From the cell containing the given text, extract its center point as (x, y) coordinate. 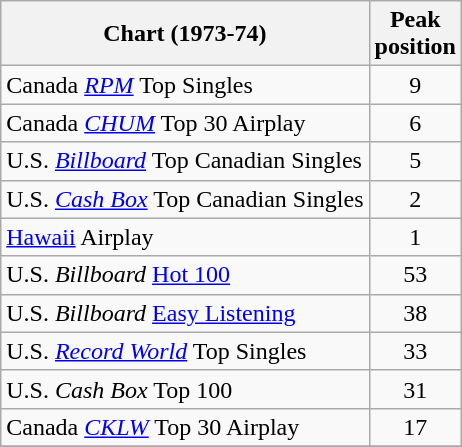
53 (415, 275)
6 (415, 123)
38 (415, 313)
U.S. Billboard Hot 100 (185, 275)
Chart (1973-74) (185, 34)
U.S. Billboard Easy Listening (185, 313)
31 (415, 389)
Canada RPM Top Singles (185, 85)
33 (415, 351)
U.S. Billboard Top Canadian Singles (185, 161)
9 (415, 85)
17 (415, 427)
U.S. Cash Box Top Canadian Singles (185, 199)
Canada CKLW Top 30 Airplay (185, 427)
Canada CHUM Top 30 Airplay (185, 123)
1 (415, 237)
Peakposition (415, 34)
U.S. Record World Top Singles (185, 351)
2 (415, 199)
Hawaii Airplay (185, 237)
5 (415, 161)
U.S. Cash Box Top 100 (185, 389)
